Search for the cell housing the specified text and yield its (x, y) center coordinate. 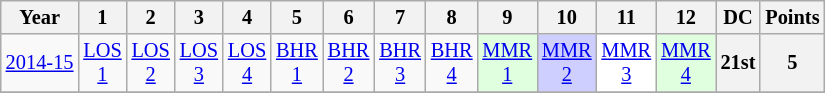
2 (151, 17)
LOS3 (199, 63)
MMR1 (507, 63)
LOS4 (247, 63)
10 (567, 17)
11 (627, 17)
DC (738, 17)
12 (686, 17)
3 (199, 17)
BHR2 (349, 63)
6 (349, 17)
MMR3 (627, 63)
4 (247, 17)
9 (507, 17)
Points (792, 17)
BHR3 (400, 63)
21st (738, 63)
LOS2 (151, 63)
MMR4 (686, 63)
1 (102, 17)
8 (452, 17)
Year (40, 17)
7 (400, 17)
MMR2 (567, 63)
BHR4 (452, 63)
LOS1 (102, 63)
BHR1 (297, 63)
2014-15 (40, 63)
